Locate the cell with the specified text and output its [X, Y] center coordinate. 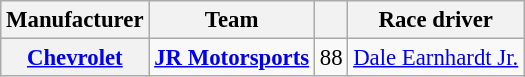
Chevrolet [75, 58]
Race driver [436, 20]
Manufacturer [75, 20]
JR Motorsports [232, 58]
Dale Earnhardt Jr. [436, 58]
88 [330, 58]
Team [232, 20]
